Return the (x, y) coordinate for the center point of the cell that contains the specified text.  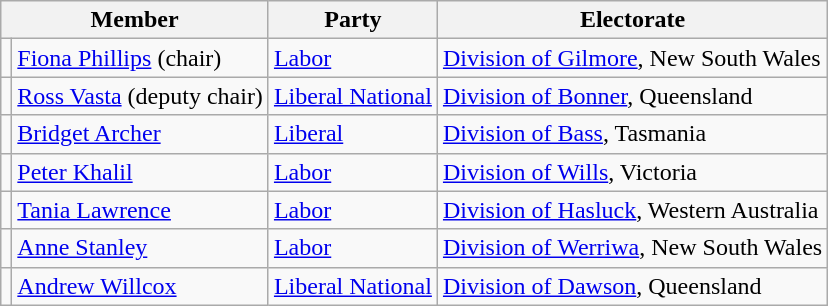
Division of Gilmore, New South Wales (632, 58)
Ross Vasta (deputy chair) (140, 96)
Division of Dawson, Queensland (632, 286)
Electorate (632, 20)
Fiona Phillips (chair) (140, 58)
Bridget Archer (140, 134)
Division of Hasluck, Western Australia (632, 210)
Division of Bass, Tasmania (632, 134)
Member (135, 20)
Tania Lawrence (140, 210)
Division of Werriwa, New South Wales (632, 248)
Anne Stanley (140, 248)
Party (352, 20)
Division of Bonner, Queensland (632, 96)
Peter Khalil (140, 172)
Division of Wills, Victoria (632, 172)
Andrew Willcox (140, 286)
Liberal (352, 134)
